Locate the cell with the specified text and output its [X, Y] center coordinate. 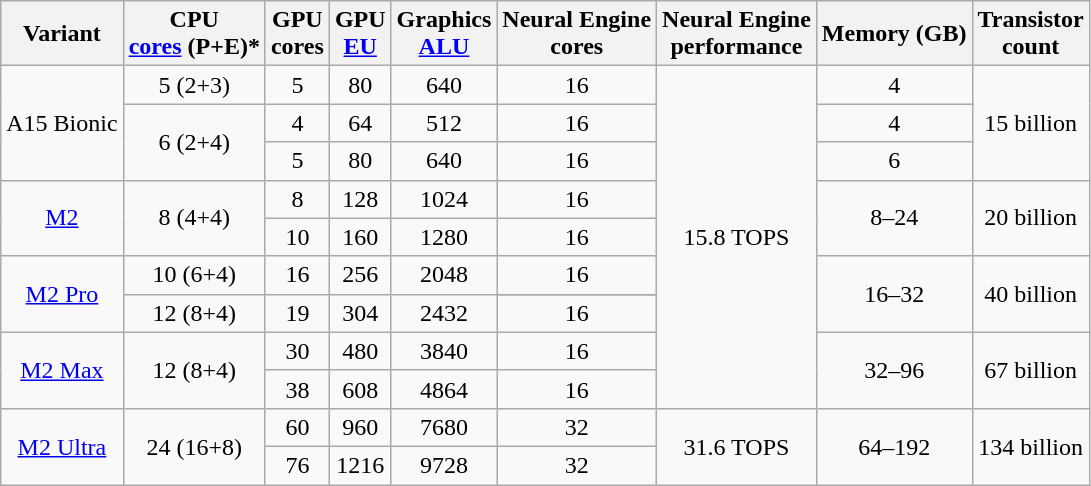
40 billion [1030, 294]
67 billion [1030, 370]
1280 [444, 237]
8 (4+4) [194, 218]
16–32 [894, 294]
31.6 TOPS [737, 446]
38 [297, 389]
10 [297, 237]
M2 [62, 218]
512 [444, 123]
30 [297, 351]
24 (16+8) [194, 446]
7680 [444, 427]
9728 [444, 465]
60 [297, 427]
15 billion [1030, 123]
32–96 [894, 370]
64 [360, 123]
GPUcores [297, 34]
8–24 [894, 218]
Neural Engineperformance [737, 34]
256 [360, 275]
3840 [444, 351]
20 billion [1030, 218]
GraphicsALU [444, 34]
128 [360, 199]
19 [297, 313]
6 (2+4) [194, 142]
2432 [444, 313]
1024 [444, 199]
10 (6+4) [194, 275]
GPUEU [360, 34]
M2 Ultra [62, 446]
76 [297, 465]
Memory (GB) [894, 34]
CPUcores (P+E)* [194, 34]
2048 [444, 275]
64–192 [894, 446]
8 [297, 199]
160 [360, 237]
608 [360, 389]
4864 [444, 389]
134 billion [1030, 446]
M2 Max [62, 370]
1216 [360, 465]
6 [894, 161]
5 (2+3) [194, 85]
304 [360, 313]
Neural Enginecores [577, 34]
960 [360, 427]
Transistorcount [1030, 34]
480 [360, 351]
Variant [62, 34]
A15 Bionic [62, 123]
15.8 TOPS [737, 238]
M2 Pro [62, 294]
